Output the (X, Y) coordinate of the center of the cell containing the given text.  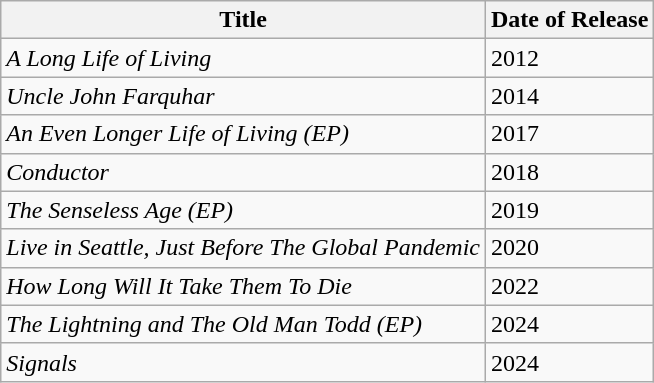
2012 (569, 58)
The Senseless Age (EP) (244, 210)
2020 (569, 248)
How Long Will It Take Them To Die (244, 286)
A Long Life of Living (244, 58)
2017 (569, 134)
Signals (244, 362)
Live in Seattle, Just Before The Global Pandemic (244, 248)
2022 (569, 286)
2018 (569, 172)
Conductor (244, 172)
2014 (569, 96)
Date of Release (569, 20)
Uncle John Farquhar (244, 96)
Title (244, 20)
2019 (569, 210)
An Even Longer Life of Living (EP) (244, 134)
The Lightning and The Old Man Todd (EP) (244, 324)
